Search for the cell housing the specified text and yield its [X, Y] center coordinate. 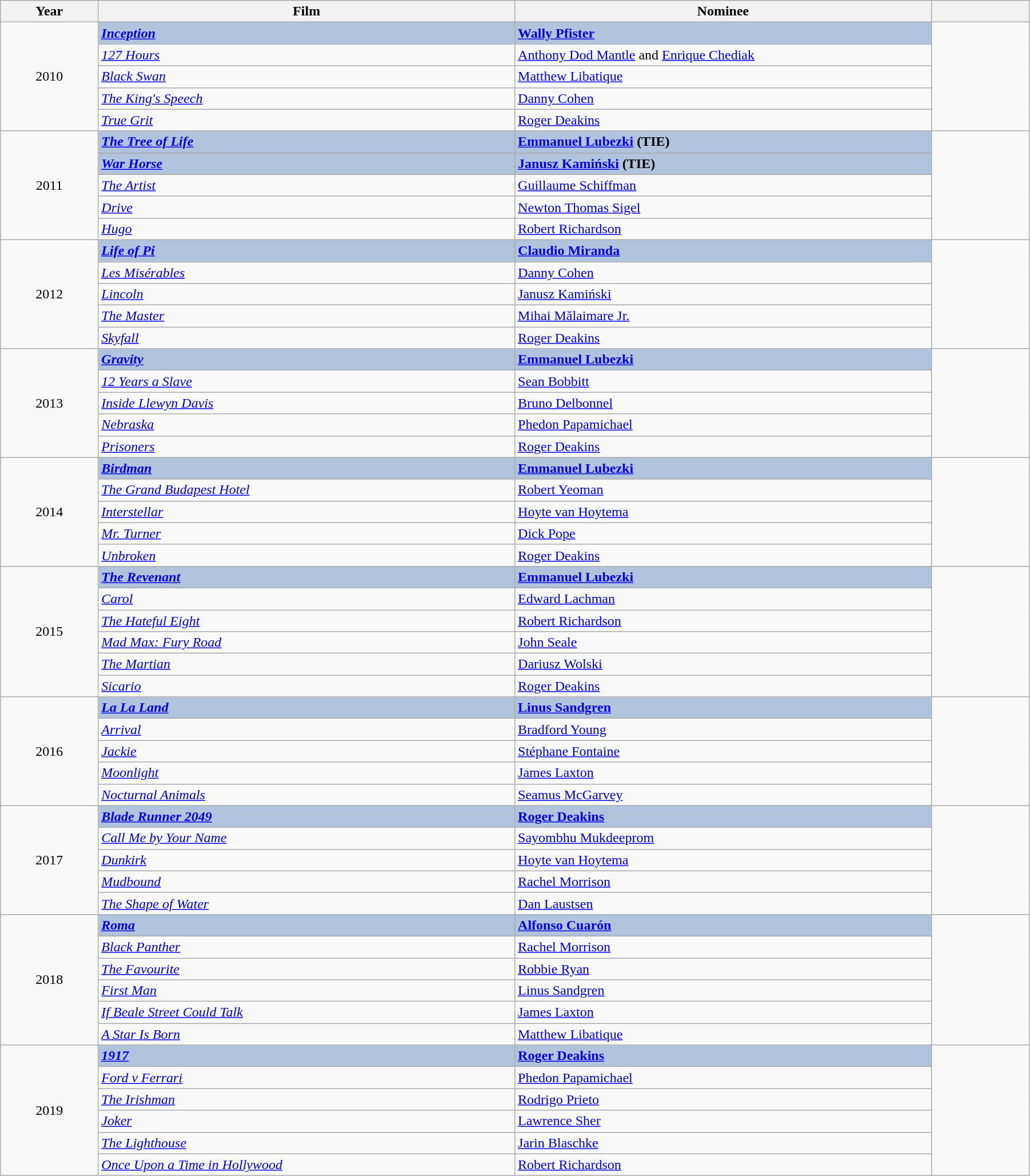
Jackie [306, 751]
Drive [306, 207]
2016 [49, 751]
Mad Max: Fury Road [306, 643]
Dick Pope [724, 533]
Stéphane Fontaine [724, 751]
Seamus McGarvey [724, 795]
The Favourite [306, 969]
Arrival [306, 729]
Nocturnal Animals [306, 795]
Edward Lachman [724, 599]
Bradford Young [724, 729]
Lawrence Sher [724, 1121]
Film [306, 11]
The Artist [306, 185]
Claudio Miranda [724, 250]
2019 [49, 1110]
2012 [49, 294]
The Irishman [306, 1099]
Sicario [306, 686]
Dariusz Wolski [724, 664]
Jarin Blaschke [724, 1143]
Black Swan [306, 77]
2010 [49, 77]
Interstellar [306, 512]
Unbroken [306, 555]
Bruno Delbonnel [724, 403]
The Shape of Water [306, 903]
The Hateful Eight [306, 620]
Nominee [724, 11]
Blade Runner 2049 [306, 816]
Joker [306, 1121]
The Martian [306, 664]
The Grand Budapest Hotel [306, 490]
2014 [49, 512]
John Seale [724, 643]
Gravity [306, 360]
Wally Pfister [724, 33]
2015 [49, 631]
Guillaume Schiffman [724, 185]
The Master [306, 316]
Mr. Turner [306, 533]
Hugo [306, 229]
The Revenant [306, 577]
First Man [306, 991]
The King's Speech [306, 98]
Life of Pi [306, 250]
Sayombhu Mukdeeprom [724, 838]
Moonlight [306, 773]
La La Land [306, 708]
Robert Yeoman [724, 490]
The Tree of Life [306, 142]
Prisoners [306, 447]
True Grit [306, 120]
Black Panther [306, 947]
Les Misérables [306, 273]
12 Years a Slave [306, 381]
Roma [306, 925]
Skyfall [306, 338]
Inside Llewyn Davis [306, 403]
Emmanuel Lubezki (TIE) [724, 142]
Mihai Mălaimare Jr. [724, 316]
Inception [306, 33]
The Lighthouse [306, 1143]
Robbie Ryan [724, 969]
Mudbound [306, 882]
Nebraska [306, 425]
Dan Laustsen [724, 903]
Carol [306, 599]
A Star Is Born [306, 1034]
127 Hours [306, 55]
2011 [49, 185]
Rodrigo Prieto [724, 1099]
2013 [49, 403]
Anthony Dod Mantle and Enrique Chediak [724, 55]
If Beale Street Could Talk [306, 1012]
2018 [49, 979]
Janusz Kamiński [724, 294]
Ford v Ferrari [306, 1078]
Birdman [306, 468]
Sean Bobbitt [724, 381]
Lincoln [306, 294]
War Horse [306, 164]
Janusz Kamiński (TIE) [724, 164]
Call Me by Your Name [306, 838]
Dunkirk [306, 860]
Newton Thomas Sigel [724, 207]
1917 [306, 1056]
2017 [49, 860]
Once Upon a Time in Hollywood [306, 1165]
Alfonso Cuarón [724, 925]
Year [49, 11]
